Detect which cell encompasses the target text, then output its [X, Y] center coordinate. 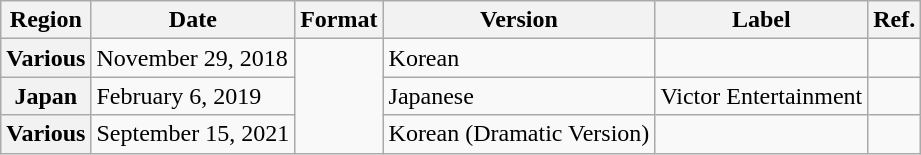
Korean [519, 58]
Format [339, 20]
September 15, 2021 [193, 134]
Version [519, 20]
November 29, 2018 [193, 58]
Region [46, 20]
Korean (Dramatic Version) [519, 134]
Japan [46, 96]
Label [762, 20]
Date [193, 20]
February 6, 2019 [193, 96]
Japanese [519, 96]
Victor Entertainment [762, 96]
Ref. [894, 20]
